Pinpoint the cell where the given text exists, returning its (X, Y) midpoint coordinate. 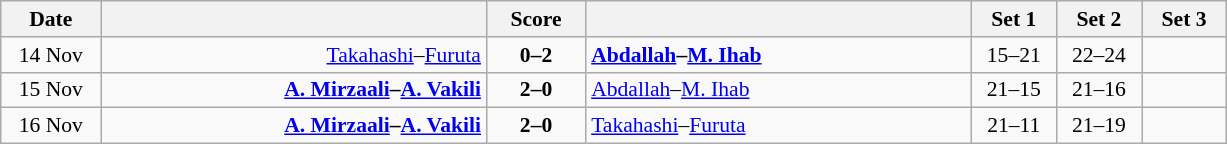
16 Nov (51, 126)
Score (536, 19)
Set 2 (1098, 19)
Date (51, 19)
21–19 (1098, 126)
15–21 (1014, 55)
21–15 (1014, 90)
Set 3 (1184, 19)
15 Nov (51, 90)
14 Nov (51, 55)
Set 1 (1014, 19)
21–16 (1098, 90)
0–2 (536, 55)
21–11 (1014, 126)
22–24 (1098, 55)
